Scan for the cell matching the given text and deliver its [x, y] coordinate at center. 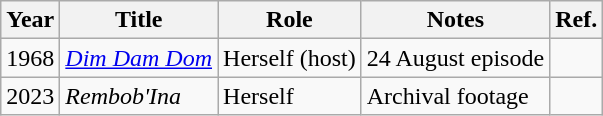
Year [30, 20]
Title [139, 20]
Ref. [576, 20]
Herself (host) [290, 58]
Role [290, 20]
1968 [30, 58]
Notes [455, 20]
Herself [290, 96]
Dim Dam Dom [139, 58]
24 August episode [455, 58]
2023 [30, 96]
Rembob'Ina [139, 96]
Archival footage [455, 96]
